Pinpoint the cell where the given text exists, returning its (X, Y) midpoint coordinate. 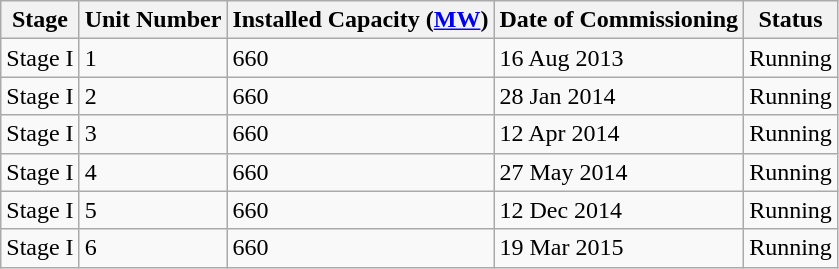
3 (153, 134)
1 (153, 58)
Unit Number (153, 20)
Date of Commissioning (619, 20)
16 Aug 2013 (619, 58)
Status (791, 20)
6 (153, 248)
28 Jan 2014 (619, 96)
19 Mar 2015 (619, 248)
5 (153, 210)
Installed Capacity (MW) (360, 20)
2 (153, 96)
12 Dec 2014 (619, 210)
12 Apr 2014 (619, 134)
4 (153, 172)
Stage (40, 20)
27 May 2014 (619, 172)
